Determine the (x, y) coordinate at the center of the cell enclosing the given text.  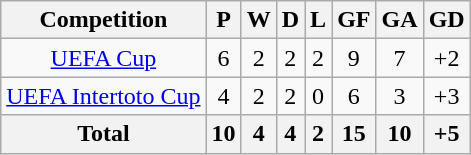
GA (400, 20)
UEFA Cup (104, 58)
0 (318, 96)
3 (400, 96)
GD (446, 20)
P (224, 20)
Total (104, 134)
15 (354, 134)
L (318, 20)
D (290, 20)
UEFA Intertoto Cup (104, 96)
W (258, 20)
7 (400, 58)
+5 (446, 134)
9 (354, 58)
Competition (104, 20)
+2 (446, 58)
+3 (446, 96)
GF (354, 20)
